Identify which cell holds the provided text, then report its (x, y) central coordinate. 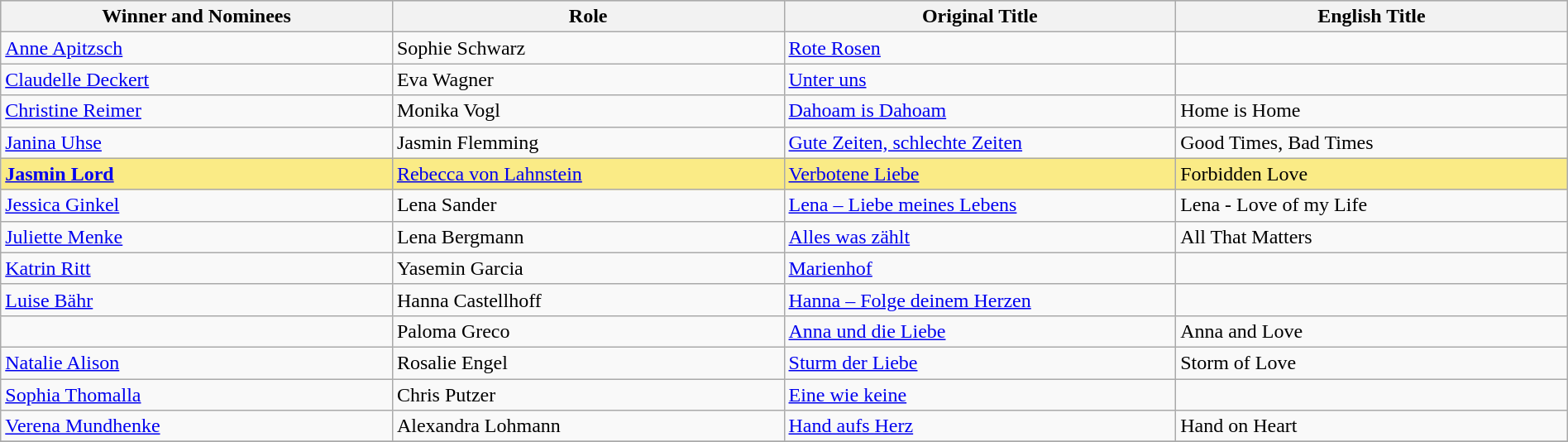
Anna und die Liebe (980, 331)
Alles was zählt (980, 237)
Anne Apitzsch (197, 48)
Eva Wagner (588, 79)
Forbidden Love (1372, 174)
Dahoam is Dahoam (980, 111)
Yasemin Garcia (588, 268)
Rosalie Engel (588, 363)
Rebecca von Lahnstein (588, 174)
Unter uns (980, 79)
Sturm der Liebe (980, 363)
Christine Reimer (197, 111)
Janina Uhse (197, 142)
Natalie Alison (197, 363)
English Title (1372, 17)
Storm of Love (1372, 363)
Jessica Ginkel (197, 205)
Monika Vogl (588, 111)
Lena Bergmann (588, 237)
Chris Putzer (588, 395)
Original Title (980, 17)
Home is Home (1372, 111)
Winner and Nominees (197, 17)
Alexandra Lohmann (588, 426)
Claudelle Deckert (197, 79)
Lena – Liebe meines Lebens (980, 205)
Jasmin Lord (197, 174)
Hanna Castellhoff (588, 300)
Juliette Menke (197, 237)
All That Matters (1372, 237)
Paloma Greco (588, 331)
Hand aufs Herz (980, 426)
Hanna – Folge deinem Herzen (980, 300)
Hand on Heart (1372, 426)
Katrin Ritt (197, 268)
Sophia Thomalla (197, 395)
Anna and Love (1372, 331)
Gute Zeiten, schlechte Zeiten (980, 142)
Lena - Love of my Life (1372, 205)
Jasmin Flemming (588, 142)
Lena Sander (588, 205)
Role (588, 17)
Rote Rosen (980, 48)
Verbotene Liebe (980, 174)
Eine wie keine (980, 395)
Luise Bähr (197, 300)
Verena Mundhenke (197, 426)
Sophie Schwarz (588, 48)
Good Times, Bad Times (1372, 142)
Marienhof (980, 268)
